Output the (x, y) coordinate of the center of the cell containing the given text.  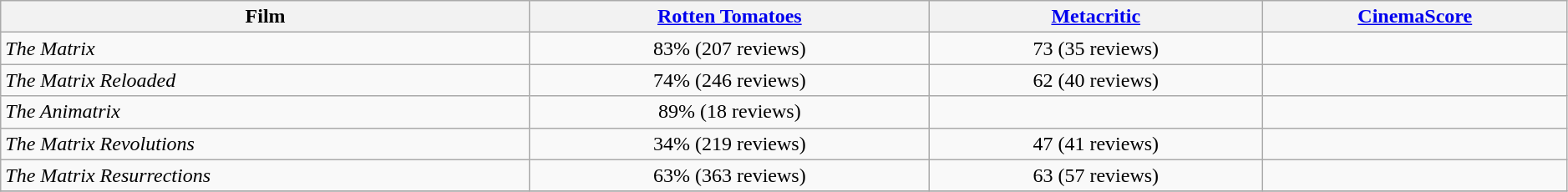
89% (18 reviews) (729, 112)
63% (363 reviews) (729, 175)
62 (40 reviews) (1096, 80)
83% (207 reviews) (729, 48)
34% (219 reviews) (729, 144)
Rotten Tomatoes (729, 17)
CinemaScore (1415, 17)
74% (246 reviews) (729, 80)
The Matrix (266, 48)
47 (41 reviews) (1096, 144)
63 (57 reviews) (1096, 175)
Metacritic (1096, 17)
The Animatrix (266, 112)
The Matrix Reloaded (266, 80)
The Matrix Resurrections (266, 175)
The Matrix Revolutions (266, 144)
73 (35 reviews) (1096, 48)
Film (266, 17)
